Return the [x, y] coordinate for the center point of the cell that contains the specified text.  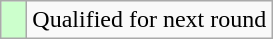
Qualified for next round [150, 20]
